Extract the (x, y) coordinate from the center of the cell holding the provided text.  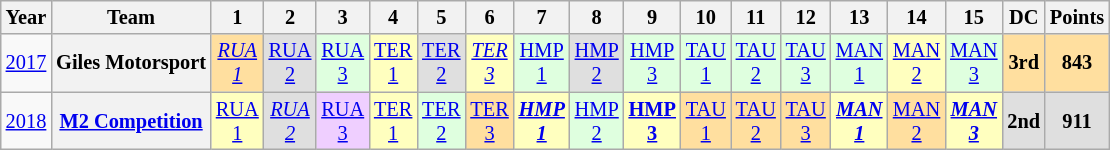
10 (706, 17)
Team (131, 17)
1 (238, 17)
Giles Motorsport (131, 63)
13 (860, 17)
11 (756, 17)
M2 Competition (131, 121)
3 (342, 17)
15 (974, 17)
4 (393, 17)
8 (597, 17)
7 (542, 17)
3rd (1024, 63)
2018 (26, 121)
9 (652, 17)
911 (1077, 121)
5 (441, 17)
12 (806, 17)
2 (290, 17)
2nd (1024, 121)
14 (916, 17)
Year (26, 17)
2017 (26, 63)
Points (1077, 17)
843 (1077, 63)
DC (1024, 17)
6 (489, 17)
